Provide the (x, y) coordinate of the cell's center where the given text is located.  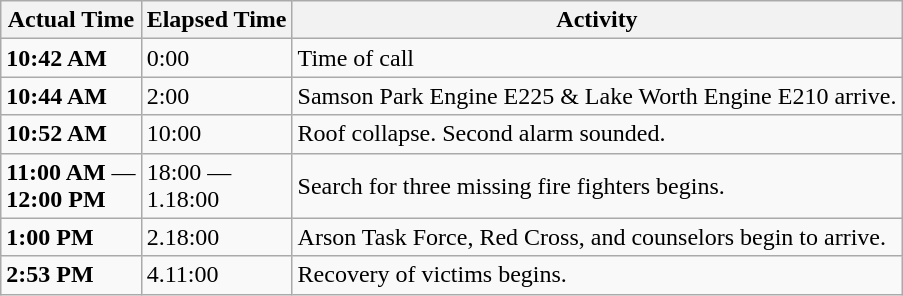
2:00 (216, 96)
Samson Park Engine E225 & Lake Worth Engine E210 arrive. (597, 96)
2.18:00 (216, 237)
10:52 AM (71, 134)
18:00 — 1.18:00 (216, 186)
Elapsed Time (216, 20)
Actual Time (71, 20)
2:53 PM (71, 275)
1:00 PM (71, 237)
Roof collapse. Second alarm sounded. (597, 134)
Recovery of victims begins. (597, 275)
0:00 (216, 58)
10:42 AM (71, 58)
11:00 AM — 12:00 PM (71, 186)
10:00 (216, 134)
Search for three missing fire fighters begins. (597, 186)
Arson Task Force, Red Cross, and counselors begin to arrive. (597, 237)
10:44 AM (71, 96)
Time of call (597, 58)
4.11:00 (216, 275)
Activity (597, 20)
